Provide the [X, Y] coordinate of the cell's center where the given text is located.  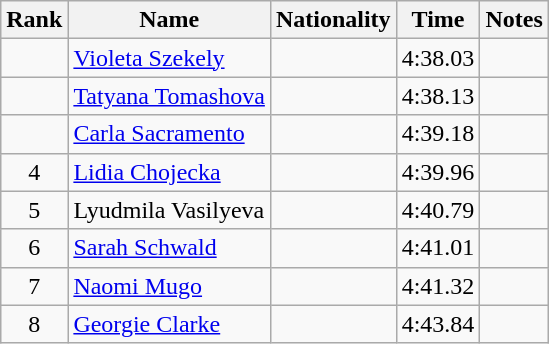
4 [34, 172]
4:38.03 [438, 58]
Lyudmila Vasilyeva [170, 210]
6 [34, 248]
Name [170, 20]
Violeta Szekely [170, 58]
5 [34, 210]
Notes [514, 20]
Rank [34, 20]
4:43.84 [438, 324]
Sarah Schwald [170, 248]
4:41.01 [438, 248]
Naomi Mugo [170, 286]
Carla Sacramento [170, 134]
4:39.96 [438, 172]
Time [438, 20]
4:41.32 [438, 286]
8 [34, 324]
Tatyana Tomashova [170, 96]
Nationality [333, 20]
7 [34, 286]
4:40.79 [438, 210]
Lidia Chojecka [170, 172]
Georgie Clarke [170, 324]
4:38.13 [438, 96]
4:39.18 [438, 134]
